Find where the given text appears and provide that cell's center as (x, y) coordinate. 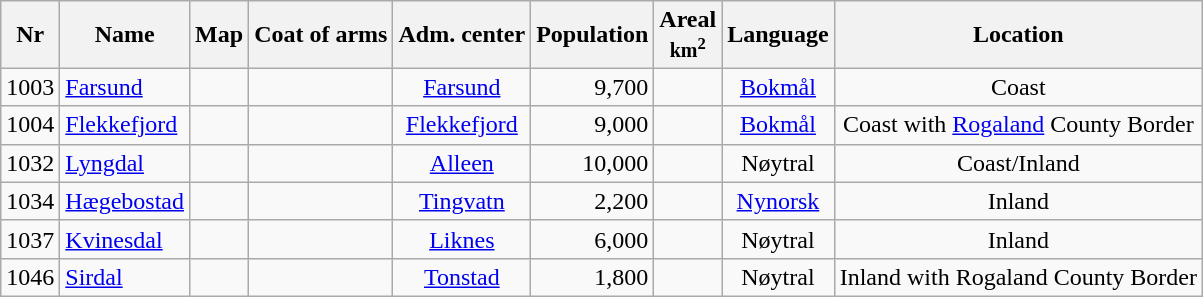
Lyngdal (125, 163)
Alleen (462, 163)
Location (1018, 34)
Map (220, 34)
Arealkm2 (688, 34)
Coast with Rogaland County Border (1018, 125)
10,000 (592, 163)
Sirdal (125, 277)
Language (778, 34)
9,000 (592, 125)
Hægebostad (125, 201)
1034 (30, 201)
Tingvatn (462, 201)
1046 (30, 277)
Coat of arms (321, 34)
1037 (30, 239)
Population (592, 34)
Adm. center (462, 34)
9,700 (592, 87)
Name (125, 34)
1032 (30, 163)
Coast (1018, 87)
1,800 (592, 277)
Coast/Inland (1018, 163)
Kvinesdal (125, 239)
6,000 (592, 239)
1004 (30, 125)
Nr (30, 34)
1003 (30, 87)
Tonstad (462, 277)
Inland with Rogaland County Border (1018, 277)
2,200 (592, 201)
Nynorsk (778, 201)
Liknes (462, 239)
